Output the [X, Y] coordinate of the center of the cell containing the given text.  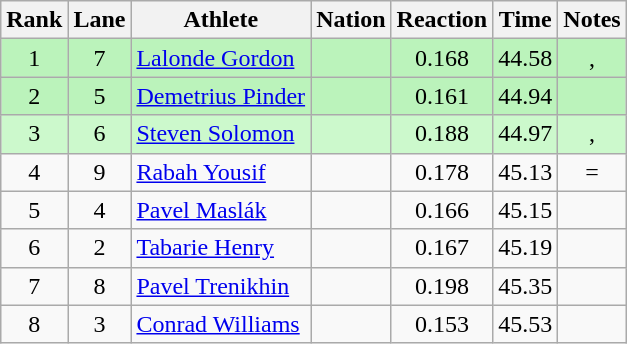
Time [526, 20]
= [592, 172]
45.53 [526, 324]
0.166 [442, 210]
44.94 [526, 96]
45.35 [526, 286]
0.198 [442, 286]
Pavel Trenikhin [221, 286]
Conrad Williams [221, 324]
Lane [100, 20]
45.19 [526, 248]
Pavel Maslák [221, 210]
Steven Solomon [221, 134]
0.167 [442, 248]
44.97 [526, 134]
Notes [592, 20]
Athlete [221, 20]
Rabah Yousif [221, 172]
45.15 [526, 210]
1 [34, 58]
0.161 [442, 96]
Tabarie Henry [221, 248]
45.13 [526, 172]
Reaction [442, 20]
0.153 [442, 324]
Demetrius Pinder [221, 96]
Nation [351, 20]
0.188 [442, 134]
0.168 [442, 58]
9 [100, 172]
Rank [34, 20]
0.178 [442, 172]
Lalonde Gordon [221, 58]
44.58 [526, 58]
